Locate the cell with the specified text and output its [x, y] center coordinate. 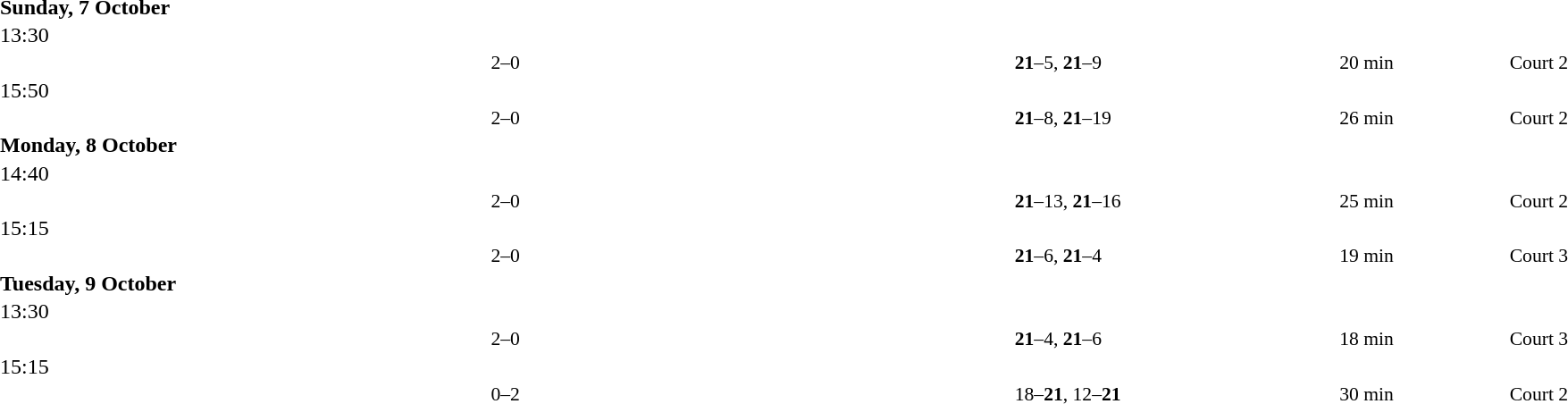
21–13, 21–16 [1175, 200]
25 min [1422, 200]
20 min [1422, 63]
21–8, 21–19 [1175, 118]
21–4, 21–6 [1175, 339]
21–5, 21–9 [1175, 63]
19 min [1422, 256]
18 min [1422, 339]
26 min [1422, 118]
21–6, 21–4 [1175, 256]
